Scan for the cell matching the given text and deliver its (x, y) coordinate at center. 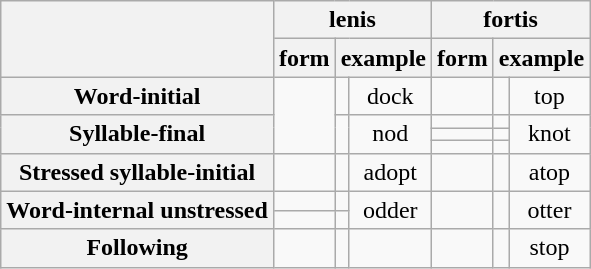
Stressed syllable-initial (138, 172)
odder (390, 210)
nod (390, 134)
Syllable-final (138, 134)
Word-internal unstressed (138, 210)
dock (390, 96)
Word-initial (138, 96)
adopt (390, 172)
lenis (352, 20)
otter (549, 210)
stop (549, 248)
atop (549, 172)
fortis (510, 20)
Following (138, 248)
knot (549, 134)
top (549, 96)
